For the text-containing cell, return its midpoint in (x, y) coordinate format. 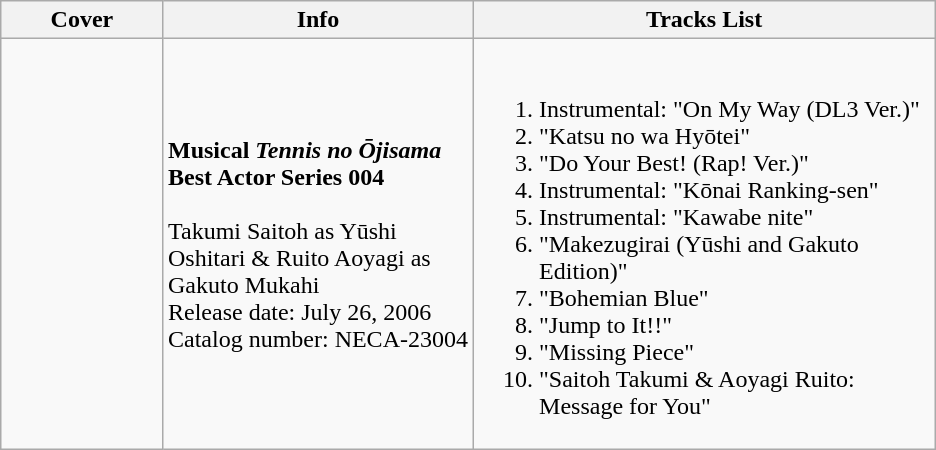
Cover (82, 20)
Info (318, 20)
Tracks List (704, 20)
